Scan for the cell matching the given text and deliver its [X, Y] coordinate at center. 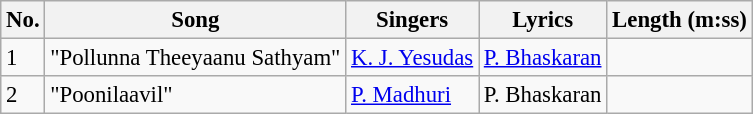
"Poonilaavil" [196, 95]
K. J. Yesudas [412, 58]
1 [23, 58]
No. [23, 20]
Song [196, 20]
Lyrics [542, 20]
"Pollunna Theeyaanu Sathyam" [196, 58]
Length (m:ss) [680, 20]
2 [23, 95]
P. Madhuri [412, 95]
Singers [412, 20]
